Extract the [X, Y] coordinate from the center of the cell holding the provided text.  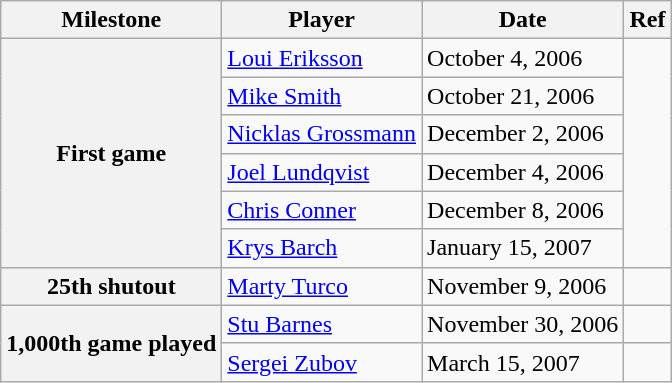
First game [112, 153]
Mike Smith [322, 96]
Loui Eriksson [322, 58]
November 9, 2006 [523, 286]
November 30, 2006 [523, 324]
Date [523, 20]
1,000th game played [112, 343]
December 2, 2006 [523, 134]
Ref [648, 20]
Krys Barch [322, 248]
Joel Lundqvist [322, 172]
Player [322, 20]
Nicklas Grossmann [322, 134]
December 4, 2006 [523, 172]
Chris Conner [322, 210]
October 4, 2006 [523, 58]
25th shutout [112, 286]
October 21, 2006 [523, 96]
Milestone [112, 20]
Sergei Zubov [322, 362]
January 15, 2007 [523, 248]
December 8, 2006 [523, 210]
Marty Turco [322, 286]
March 15, 2007 [523, 362]
Stu Barnes [322, 324]
